For the text-containing cell, return its midpoint in [x, y] coordinate format. 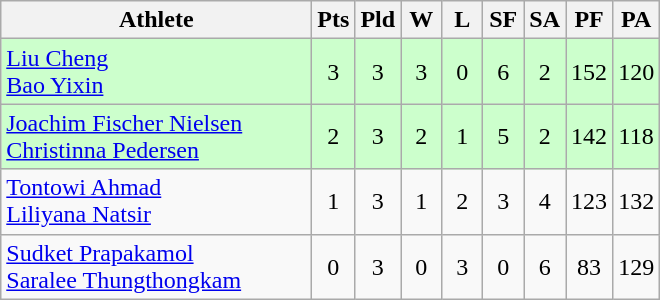
5 [504, 136]
83 [590, 266]
129 [636, 266]
4 [545, 202]
Pts [334, 20]
Pld [378, 20]
L [462, 20]
152 [590, 72]
PF [590, 20]
132 [636, 202]
118 [636, 136]
W [422, 20]
Athlete [156, 20]
120 [636, 72]
123 [590, 202]
Tontowi Ahmad Liliyana Natsir [156, 202]
PA [636, 20]
Joachim Fischer Nielsen Christinna Pedersen [156, 136]
Liu Cheng Bao Yixin [156, 72]
SA [545, 20]
SF [504, 20]
142 [590, 136]
Sudket Prapakamol Saralee Thungthongkam [156, 266]
